Pinpoint the cell where the given text exists, returning its (X, Y) midpoint coordinate. 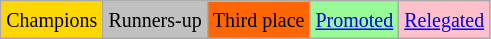
Promoted (354, 20)
Third place (258, 20)
Runners-up (155, 20)
Relegated (444, 20)
Champions (52, 20)
